Determine the (X, Y) coordinate at the center of the cell enclosing the given text.  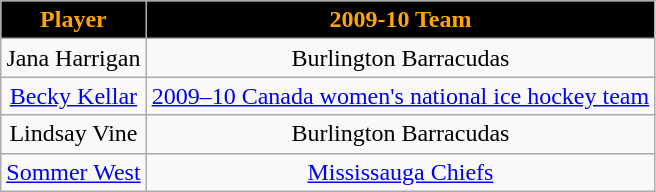
Becky Kellar (74, 96)
Lindsay Vine (74, 134)
Jana Harrigan (74, 58)
2009–10 Canada women's national ice hockey team (400, 96)
Sommer West (74, 172)
2009-10 Team (400, 20)
Mississauga Chiefs (400, 172)
Player (74, 20)
